From the cell containing the given text, extract its center point as [x, y] coordinate. 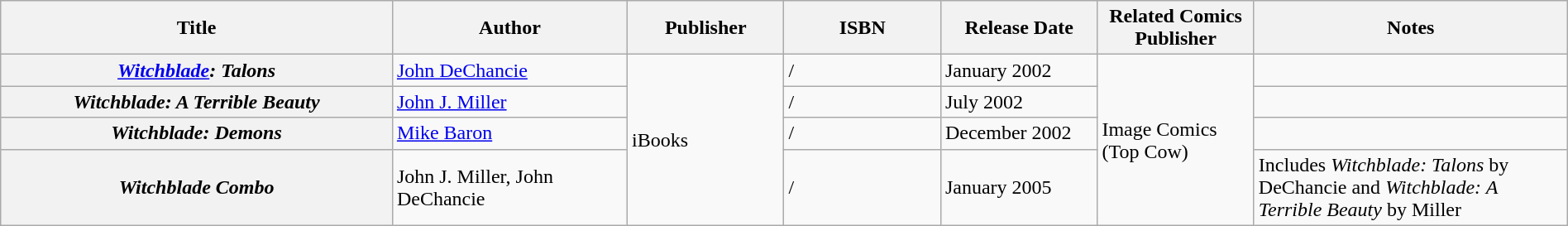
iBooks [706, 140]
Witchblade: Talons [197, 70]
January 2002 [1019, 70]
Witchblade Combo [197, 187]
Witchblade: Demons [197, 133]
January 2005 [1019, 187]
Image Comics (Top Cow) [1176, 140]
July 2002 [1019, 102]
Witchblade: A Terrible Beauty [197, 102]
Related Comics Publisher [1176, 28]
December 2002 [1019, 133]
Mike Baron [509, 133]
Notes [1411, 28]
John DeChancie [509, 70]
Includes Witchblade: Talons by DeChancie and Witchblade: A Terrible Beauty by Miller [1411, 187]
ISBN [862, 28]
John J. Miller, John DeChancie [509, 187]
Release Date [1019, 28]
Publisher [706, 28]
Author [509, 28]
John J. Miller [509, 102]
Title [197, 28]
